Capture the cell that displays the provided text and extract its [x, y] central coordinate. 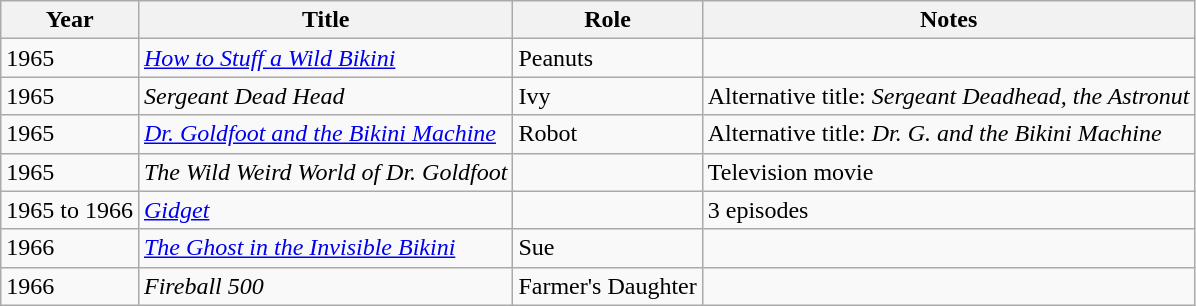
Gidget [325, 210]
Television movie [948, 172]
Sergeant Dead Head [325, 96]
Robot [608, 134]
Fireball 500 [325, 286]
Title [325, 20]
Ivy [608, 96]
Farmer's Daughter [608, 286]
How to Stuff a Wild Bikini [325, 58]
Peanuts [608, 58]
Year [70, 20]
Dr. Goldfoot and the Bikini Machine [325, 134]
1965 to 1966 [70, 210]
Role [608, 20]
Notes [948, 20]
Alternative title: Sergeant Deadhead, the Astronut [948, 96]
3 episodes [948, 210]
The Wild Weird World of Dr. Goldfoot [325, 172]
Alternative title: Dr. G. and the Bikini Machine [948, 134]
Sue [608, 248]
The Ghost in the Invisible Bikini [325, 248]
